Provide the (X, Y) coordinate of the cell's center where the given text is located.  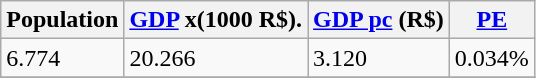
6.774 (62, 58)
GDP x(1000 R$). (216, 20)
3.120 (379, 58)
0.034% (492, 58)
Population (62, 20)
GDP pc (R$) (379, 20)
PE (492, 20)
20.266 (216, 58)
